Identify which cell holds the provided text, then report its (x, y) central coordinate. 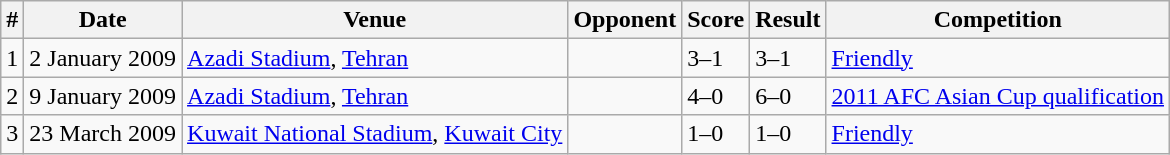
2 January 2009 (103, 58)
Venue (375, 20)
Score (716, 20)
9 January 2009 (103, 96)
Result (788, 20)
2011 AFC Asian Cup qualification (998, 96)
6–0 (788, 96)
# (12, 20)
4–0 (716, 96)
Opponent (625, 20)
Date (103, 20)
2 (12, 96)
23 March 2009 (103, 134)
Kuwait National Stadium, Kuwait City (375, 134)
3 (12, 134)
1 (12, 58)
Competition (998, 20)
